Locate the cell with the specified text and output its [x, y] center coordinate. 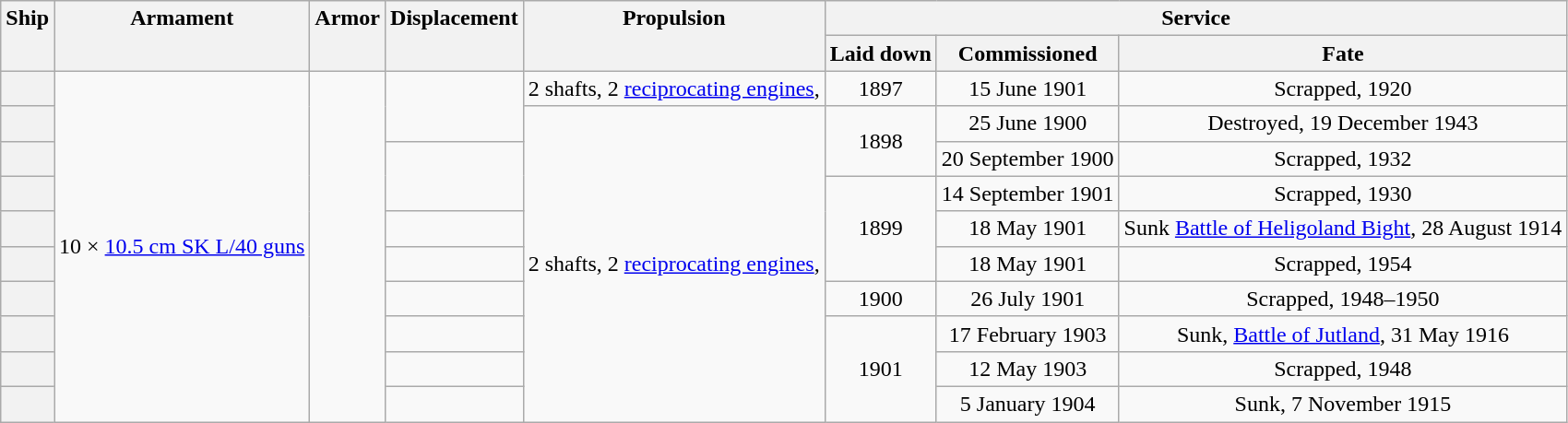
1898 [880, 141]
Armament [183, 36]
Scrapped, 1954 [1343, 264]
Scrapped, 1932 [1343, 159]
Fate [1343, 53]
Service [1195, 18]
Sunk, 7 November 1915 [1343, 404]
1901 [880, 369]
5 January 1904 [1028, 404]
17 February 1903 [1028, 334]
25 June 1900 [1028, 123]
1900 [880, 299]
Ship [28, 36]
Sunk, Battle of Jutland, 31 May 1916 [1343, 334]
Destroyed, 19 December 1943 [1343, 123]
Laid down [880, 53]
15 June 1901 [1028, 88]
Scrapped, 1948 [1343, 369]
Scrapped, 1930 [1343, 194]
14 September 1901 [1028, 194]
Propulsion [673, 36]
1899 [880, 229]
Sunk Battle of Heligoland Bight, 28 August 1914 [1343, 229]
10 × 10.5 cm SK L/40 guns [183, 247]
Scrapped, 1948–1950 [1343, 299]
Armor [348, 36]
12 May 1903 [1028, 369]
26 July 1901 [1028, 299]
1897 [880, 88]
Displacement [455, 36]
Scrapped, 1920 [1343, 88]
20 September 1900 [1028, 159]
Commissioned [1028, 53]
